Return (X, Y) of the center of cell containing provided text 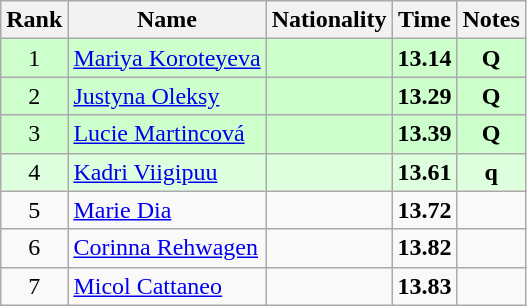
Time (424, 20)
Kadri Viigipuu (167, 172)
Notes (491, 20)
Name (167, 20)
13.72 (424, 210)
13.39 (424, 134)
Justyna Oleksy (167, 96)
2 (34, 96)
q (491, 172)
Micol Cattaneo (167, 286)
13.29 (424, 96)
Marie Dia (167, 210)
3 (34, 134)
13.14 (424, 58)
Nationality (329, 20)
Corinna Rehwagen (167, 248)
Rank (34, 20)
13.83 (424, 286)
13.82 (424, 248)
Mariya Koroteyeva (167, 58)
Lucie Martincová (167, 134)
1 (34, 58)
4 (34, 172)
6 (34, 248)
7 (34, 286)
5 (34, 210)
13.61 (424, 172)
